Return the [X, Y] coordinate for the center point of the cell that contains the specified text.  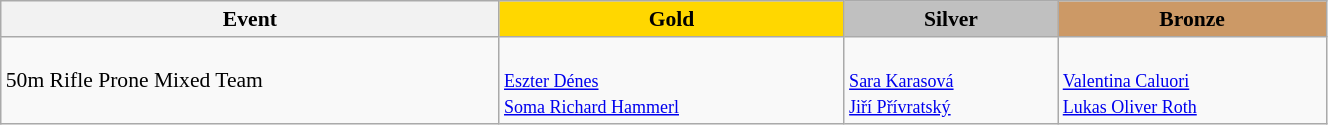
50m Rifle Prone Mixed Team [250, 80]
Gold [672, 19]
Eszter DénesSoma Richard Hammerl [672, 80]
Silver [951, 19]
Bronze [1192, 19]
Valentina CaluoriLukas Oliver Roth [1192, 80]
Event [250, 19]
Sara KarasováJiří Přívratský [951, 80]
